Capture the cell that displays the provided text and extract its (X, Y) central coordinate. 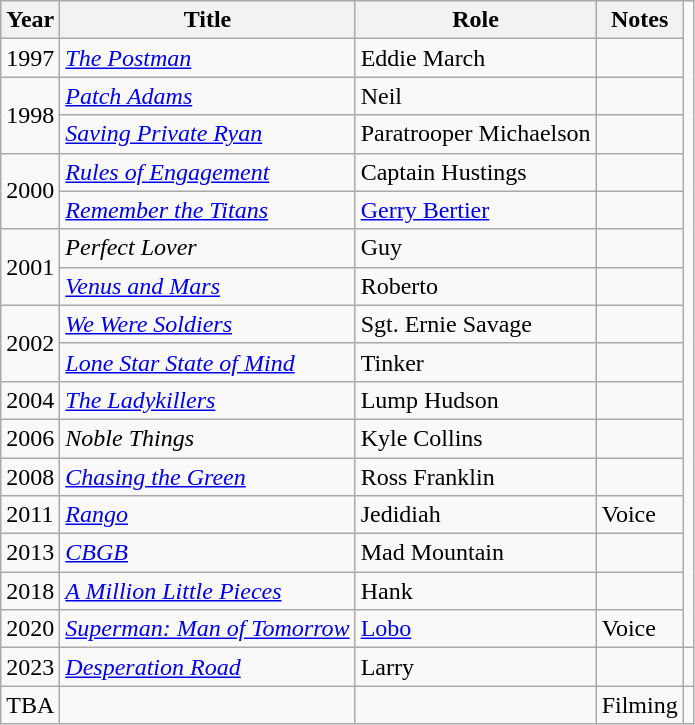
Venus and Mars (208, 286)
Superman: Man of Tomorrow (208, 629)
Patch Adams (208, 96)
Desperation Road (208, 667)
The Ladykillers (208, 400)
2000 (30, 191)
Role (476, 20)
1997 (30, 58)
Noble Things (208, 438)
2006 (30, 438)
1998 (30, 115)
2004 (30, 400)
Guy (476, 248)
Year (30, 20)
Rules of Engagement (208, 172)
2013 (30, 553)
2023 (30, 667)
Larry (476, 667)
A Million Little Pieces (208, 591)
Notes (640, 20)
Filming (640, 705)
Roberto (476, 286)
TBA (30, 705)
2018 (30, 591)
2001 (30, 267)
Paratrooper Michaelson (476, 134)
Title (208, 20)
The Postman (208, 58)
Mad Mountain (476, 553)
We Were Soldiers (208, 324)
2002 (30, 343)
Saving Private Ryan (208, 134)
Jedidiah (476, 515)
Rango (208, 515)
CBGB (208, 553)
Chasing the Green (208, 477)
Hank (476, 591)
Ross Franklin (476, 477)
Captain Hustings (476, 172)
Lump Hudson (476, 400)
Sgt. Ernie Savage (476, 324)
Tinker (476, 362)
Neil (476, 96)
Kyle Collins (476, 438)
Lobo (476, 629)
2008 (30, 477)
Eddie March (476, 58)
Gerry Bertier (476, 210)
Remember the Titans (208, 210)
2020 (30, 629)
2011 (30, 515)
Perfect Lover (208, 248)
Lone Star State of Mind (208, 362)
